Provide the [X, Y] coordinate of the cell's center where the given text is located.  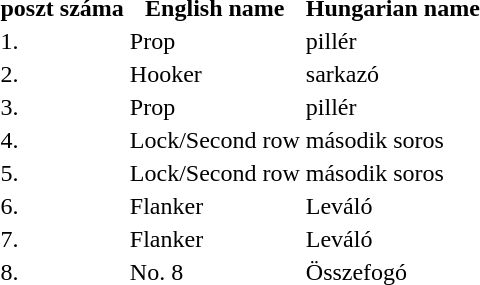
Hooker [214, 74]
